Provide the [x, y] coordinate of the cell's center where the given text is located.  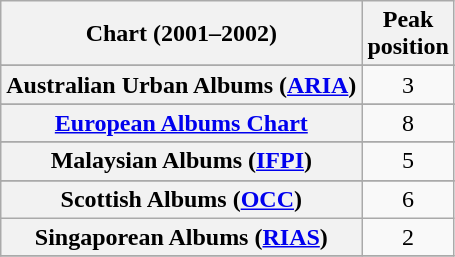
European Albums Chart [182, 123]
Malaysian Albums (IFPI) [182, 161]
3 [408, 85]
Scottish Albums (OCC) [182, 199]
Peakposition [408, 34]
Chart (2001–2002) [182, 34]
Australian Urban Albums (ARIA) [182, 85]
6 [408, 199]
8 [408, 123]
5 [408, 161]
Singaporean Albums (RIAS) [182, 237]
2 [408, 237]
